Scan for the cell matching the given text and deliver its (X, Y) coordinate at center. 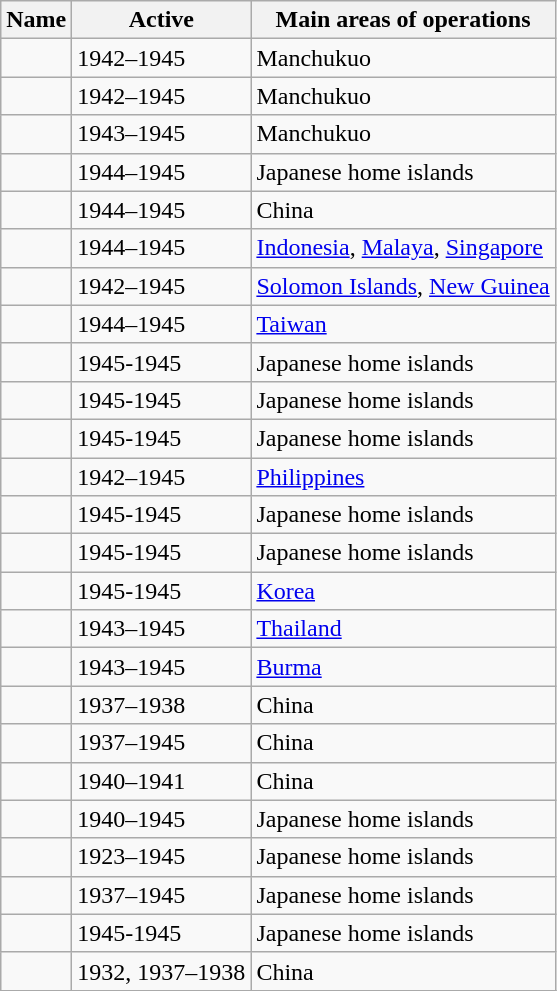
1940–1941 (162, 781)
1923–1945 (162, 857)
Taiwan (403, 324)
1937–1938 (162, 705)
Korea (403, 591)
Solomon Islands, New Guinea (403, 286)
1940–1945 (162, 819)
Philippines (403, 477)
1932, 1937–1938 (162, 971)
Indonesia, Malaya, Singapore (403, 248)
Main areas of operations (403, 20)
Active (162, 20)
Thailand (403, 629)
Name (36, 20)
Burma (403, 667)
